Detect which cell encompasses the target text, then output its [x, y] center coordinate. 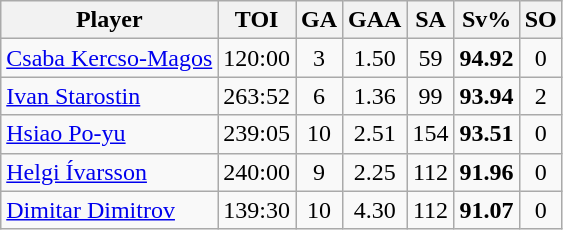
2 [540, 96]
59 [430, 58]
SA [430, 20]
SO [540, 20]
93.51 [486, 134]
154 [430, 134]
Sv% [486, 20]
TOI [257, 20]
240:00 [257, 172]
1.50 [375, 58]
4.30 [375, 210]
6 [320, 96]
1.36 [375, 96]
9 [320, 172]
2.51 [375, 134]
263:52 [257, 96]
120:00 [257, 58]
94.92 [486, 58]
Ivan Starostin [110, 96]
GA [320, 20]
Dimitar Dimitrov [110, 210]
Player [110, 20]
2.25 [375, 172]
139:30 [257, 210]
GAA [375, 20]
99 [430, 96]
91.07 [486, 210]
91.96 [486, 172]
Csaba Kercso-Magos [110, 58]
Hsiao Po-yu [110, 134]
239:05 [257, 134]
3 [320, 58]
Helgi Ívarsson [110, 172]
93.94 [486, 96]
